Pinpoint the cell where the given text exists, returning its [x, y] midpoint coordinate. 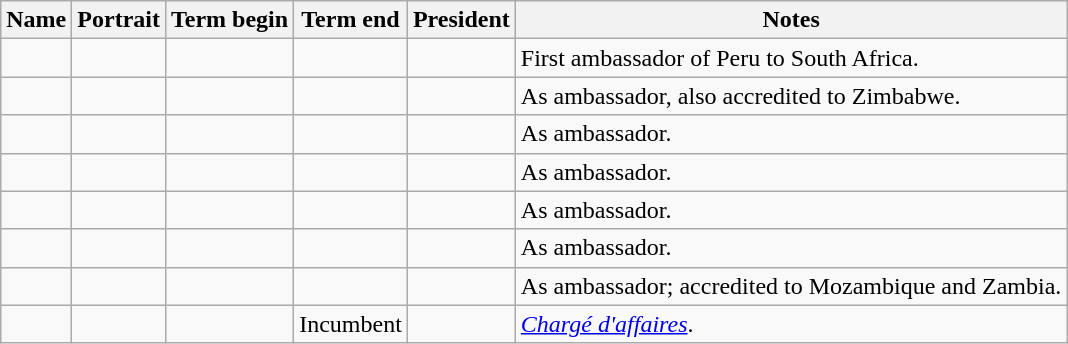
First ambassador of Peru to South Africa. [791, 58]
Term begin [229, 20]
Notes [791, 20]
As ambassador, also accredited to Zimbabwe. [791, 96]
As ambassador; accredited to Mozambique and Zambia. [791, 286]
Portrait [119, 20]
Name [36, 20]
Term end [351, 20]
Chargé d'affaires. [791, 324]
President [461, 20]
Incumbent [351, 324]
